Scan for the cell matching the given text and deliver its [X, Y] coordinate at center. 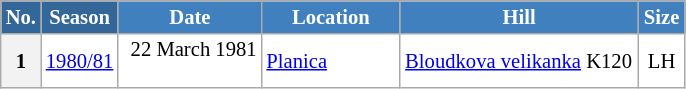
Bloudkova velikanka K120 [519, 60]
LH [662, 60]
Size [662, 16]
Planica [330, 60]
1980/81 [80, 60]
22 March 1981 [190, 60]
No. [21, 16]
1 [21, 60]
Season [80, 16]
Date [190, 16]
Location [330, 16]
Hill [519, 16]
